Extract the [x, y] coordinate from the center of the cell holding the provided text.  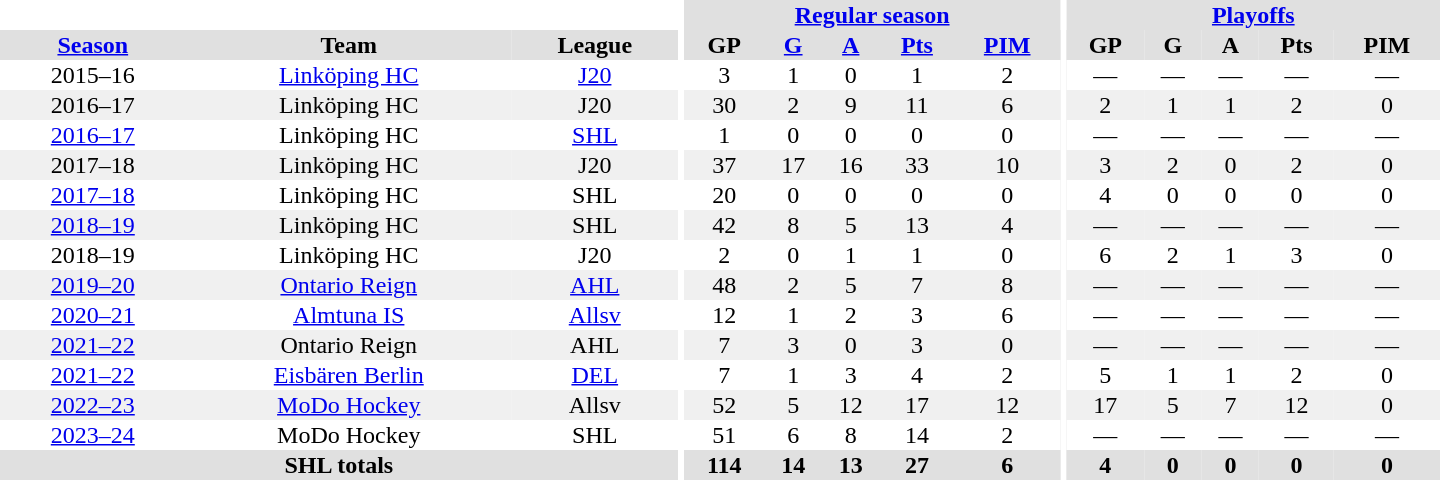
Season [93, 45]
2022–23 [93, 405]
2020–21 [93, 315]
Almtuna IS [349, 315]
2023–24 [93, 435]
52 [724, 405]
Eisbären Berlin [349, 375]
9 [851, 105]
SHL totals [339, 465]
Playoffs [1254, 15]
DEL [595, 375]
37 [724, 165]
11 [918, 105]
2019–20 [93, 285]
114 [724, 465]
2015–16 [93, 75]
16 [851, 165]
30 [724, 105]
10 [1007, 165]
48 [724, 285]
Regular season [872, 15]
20 [724, 195]
33 [918, 165]
27 [918, 465]
Team [349, 45]
42 [724, 225]
League [595, 45]
51 [724, 435]
